Locate the cell with the specified text and output its (X, Y) center coordinate. 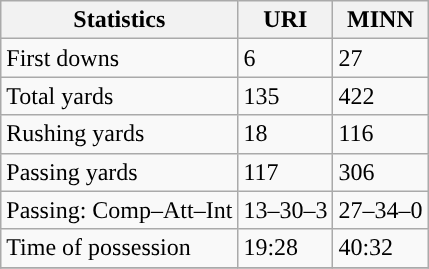
117 (286, 172)
URI (286, 20)
First downs (120, 58)
306 (380, 172)
MINN (380, 20)
Statistics (120, 20)
18 (286, 134)
Time of possession (120, 248)
135 (286, 96)
116 (380, 134)
422 (380, 96)
27–34–0 (380, 210)
40:32 (380, 248)
Total yards (120, 96)
Passing: Comp–Att–Int (120, 210)
Rushing yards (120, 134)
27 (380, 58)
13–30–3 (286, 210)
Passing yards (120, 172)
19:28 (286, 248)
6 (286, 58)
